Search for the cell housing the specified text and yield its [X, Y] center coordinate. 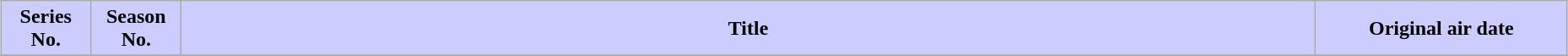
Title [748, 29]
SeasonNo. [137, 29]
Original air date [1441, 29]
SeriesNo. [46, 29]
